From the cell containing the given text, extract its center point as [x, y] coordinate. 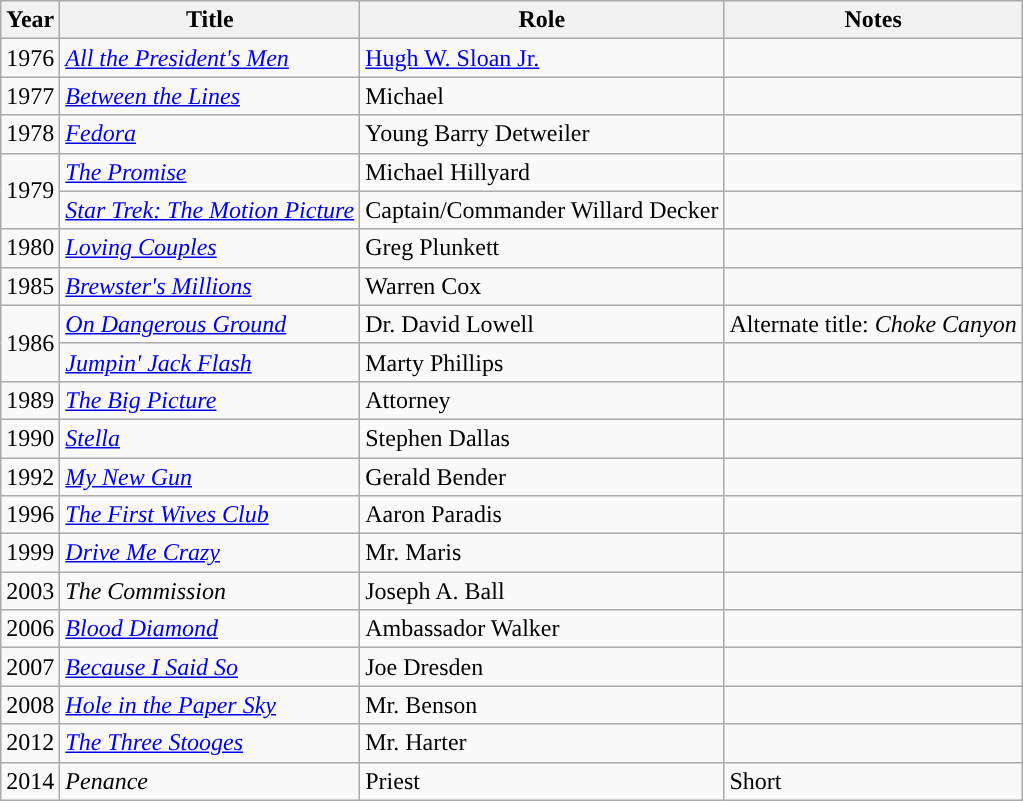
2003 [30, 591]
2012 [30, 743]
1996 [30, 515]
1989 [30, 400]
The Three Stooges [210, 743]
Michael [542, 96]
2008 [30, 705]
Penance [210, 781]
Joseph A. Ball [542, 591]
1979 [30, 191]
Attorney [542, 400]
Captain/Commander Willard Decker [542, 210]
1978 [30, 134]
Brewster's Millions [210, 286]
1992 [30, 477]
Drive Me Crazy [210, 553]
Aaron Paradis [542, 515]
Between the Lines [210, 96]
2007 [30, 667]
Role [542, 20]
Year [30, 20]
Dr. David Lowell [542, 324]
Stella [210, 438]
1980 [30, 248]
The Promise [210, 172]
Ambassador Walker [542, 629]
1999 [30, 553]
1985 [30, 286]
1976 [30, 58]
Hugh W. Sloan Jr. [542, 58]
Star Trek: The Motion Picture [210, 210]
Mr. Benson [542, 705]
Loving Couples [210, 248]
Hole in the Paper Sky [210, 705]
1986 [30, 343]
Stephen Dallas [542, 438]
Young Barry Detweiler [542, 134]
Notes [873, 20]
Blood Diamond [210, 629]
My New Gun [210, 477]
Title [210, 20]
1977 [30, 96]
2014 [30, 781]
2006 [30, 629]
All the President's Men [210, 58]
Mr. Harter [542, 743]
Joe Dresden [542, 667]
Fedora [210, 134]
Warren Cox [542, 286]
The Big Picture [210, 400]
Because I Said So [210, 667]
Short [873, 781]
1990 [30, 438]
Michael Hillyard [542, 172]
Greg Plunkett [542, 248]
Marty Phillips [542, 362]
Gerald Bender [542, 477]
Alternate title: Choke Canyon [873, 324]
Jumpin' Jack Flash [210, 362]
On Dangerous Ground [210, 324]
The First Wives Club [210, 515]
Mr. Maris [542, 553]
Priest [542, 781]
The Commission [210, 591]
